Determine the (x, y) coordinate at the center of the cell enclosing the given text.  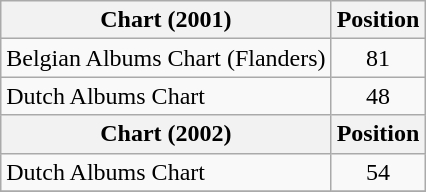
Chart (2001) (166, 20)
Belgian Albums Chart (Flanders) (166, 58)
48 (378, 96)
54 (378, 172)
Chart (2002) (166, 134)
81 (378, 58)
